Capture the cell that displays the provided text and extract its [x, y] central coordinate. 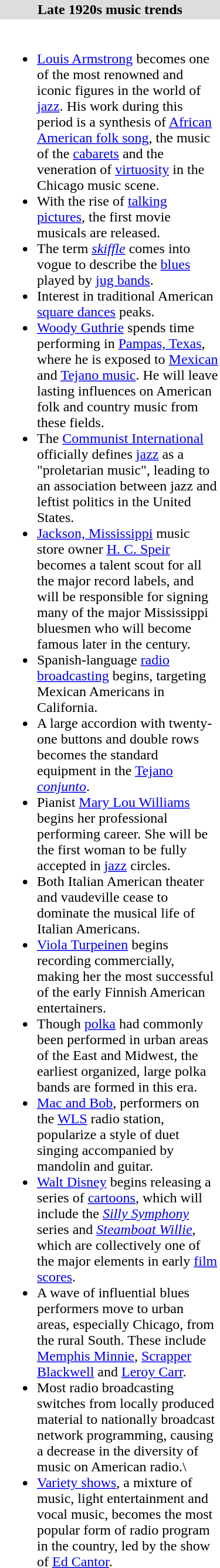
Late 1920s music trends [110, 9]
